Scan for the cell matching the given text and deliver its [X, Y] coordinate at center. 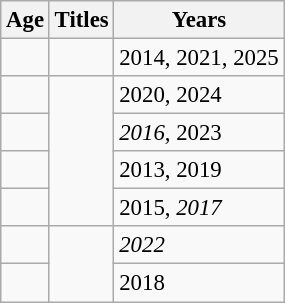
2015, 2017 [199, 208]
2022 [199, 245]
2020, 2024 [199, 95]
2016, 2023 [199, 133]
Titles [82, 20]
Years [199, 20]
2018 [199, 283]
2014, 2021, 2025 [199, 58]
Age [26, 20]
2013, 2019 [199, 170]
